Provide the [X, Y] coordinate of the cell's center where the given text is located.  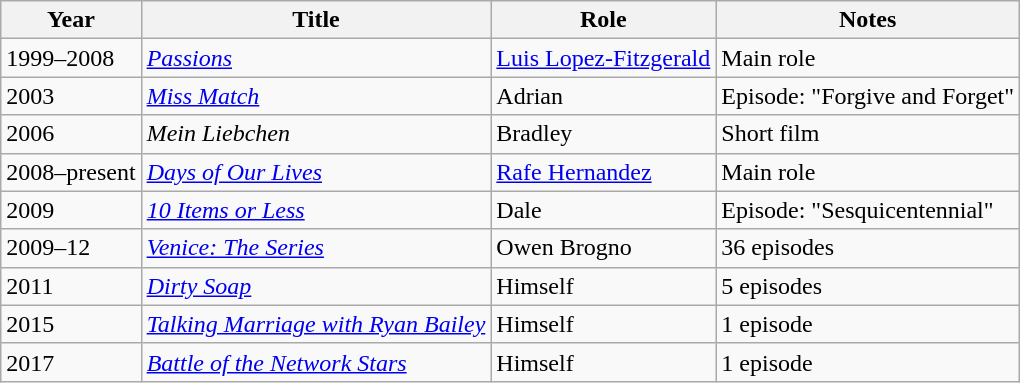
Days of Our Lives [316, 172]
Title [316, 20]
Role [604, 20]
Bradley [604, 134]
Episode: "Sesquicentennial" [868, 210]
Rafe Hernandez [604, 172]
2017 [71, 362]
10 Items or Less [316, 210]
Notes [868, 20]
Dirty Soap [316, 286]
Luis Lopez-Fitzgerald [604, 58]
Passions [316, 58]
2008–present [71, 172]
Short film [868, 134]
2009–12 [71, 248]
Miss Match [316, 96]
Talking Marriage with Ryan Bailey [316, 324]
2015 [71, 324]
36 episodes [868, 248]
2011 [71, 286]
2006 [71, 134]
Adrian [604, 96]
Episode: "Forgive and Forget" [868, 96]
Venice: The Series [316, 248]
Owen Brogno [604, 248]
Dale [604, 210]
Year [71, 20]
Mein Liebchen [316, 134]
1999–2008 [71, 58]
2003 [71, 96]
Battle of the Network Stars [316, 362]
2009 [71, 210]
5 episodes [868, 286]
